Locate the cell with the specified text and output its (x, y) center coordinate. 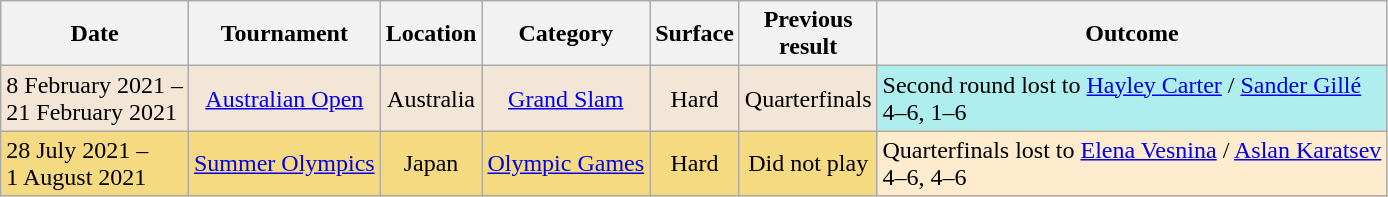
Japan (431, 164)
Tournament (284, 34)
Category (566, 34)
Did not play (808, 164)
8 February 2021 –21 February 2021 (95, 98)
Location (431, 34)
Quarterfinals lost to Elena Vesnina / Aslan Karatsev4–6, 4–6 (1132, 164)
Quarterfinals (808, 98)
Summer Olympics (284, 164)
28 July 2021 –1 August 2021 (95, 164)
Previousresult (808, 34)
Australian Open (284, 98)
Olympic Games (566, 164)
Surface (695, 34)
Australia (431, 98)
Second round lost to Hayley Carter / Sander Gillé4–6, 1–6 (1132, 98)
Date (95, 34)
Grand Slam (566, 98)
Outcome (1132, 34)
